Pinpoint the cell where the given text exists, returning its [x, y] midpoint coordinate. 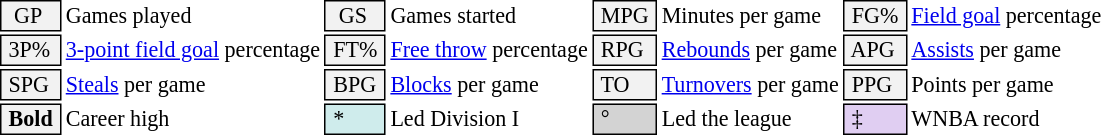
RPG [624, 50]
Free throw percentage [489, 50]
BPG [356, 85]
FT% [356, 50]
PPG [875, 85]
Rebounds per game [750, 50]
Games started [489, 16]
Turnovers per game [750, 85]
3P% [30, 50]
FG% [875, 16]
MPG [624, 16]
Blocks per game [489, 85]
SPG [30, 85]
APG [875, 50]
GS [356, 16]
Games played [192, 16]
TO [624, 85]
Steals per game [192, 85]
Minutes per game [750, 16]
3-point field goal percentage [192, 50]
GP [30, 16]
